Detect which cell encompasses the target text, then output its [X, Y] center coordinate. 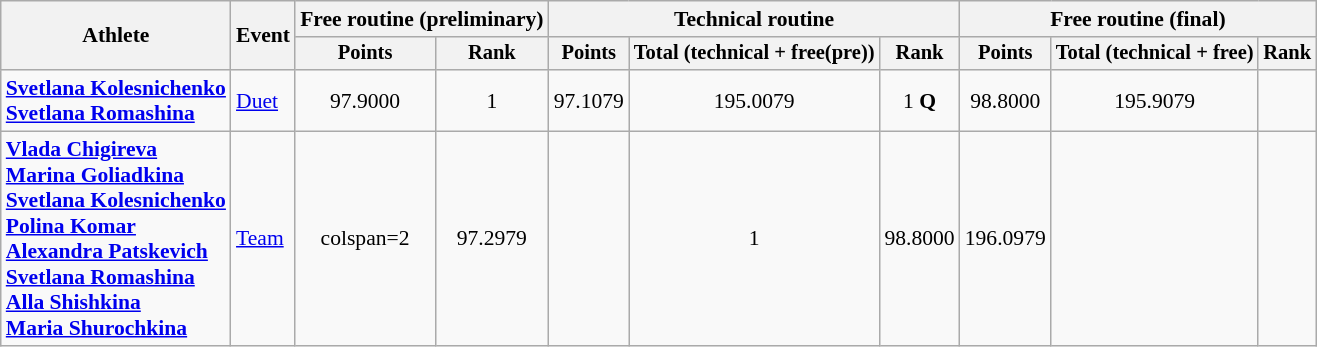
Free routine (preliminary) [422, 19]
97.1079 [589, 100]
Athlete [116, 36]
Technical routine [754, 19]
Free routine (final) [1138, 19]
195.9079 [1155, 100]
Total (technical + free(pre)) [754, 54]
195.0079 [754, 100]
Event [263, 36]
Total (technical + free) [1155, 54]
1 Q [919, 100]
Vlada ChigirevaMarina GoliadkinaSvetlana KolesnichenkoPolina KomarAlexandra PatskevichSvetlana RomashinaAlla ShishkinaMaria Shurochkina [116, 239]
colspan=2 [365, 239]
196.0979 [1006, 239]
97.9000 [365, 100]
Svetlana Kolesnichenko Svetlana Romashina [116, 100]
Duet [263, 100]
Team [263, 239]
97.2979 [492, 239]
